Return [X, Y] of the center of cell containing provided text 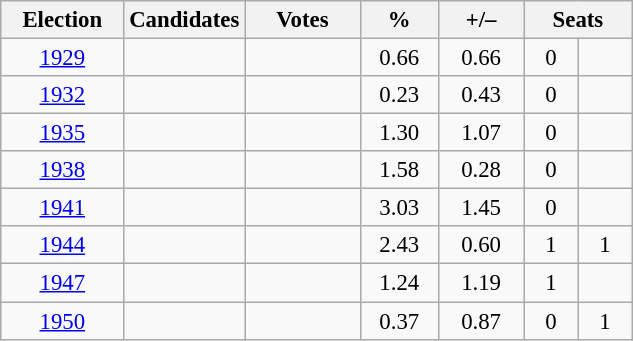
1.58 [399, 170]
1.30 [399, 133]
1944 [62, 245]
1.24 [399, 283]
Votes [303, 20]
0.60 [481, 245]
1.19 [481, 283]
0.43 [481, 95]
1929 [62, 58]
1935 [62, 133]
1932 [62, 95]
Candidates [184, 20]
1947 [62, 283]
2.43 [399, 245]
% [399, 20]
0.28 [481, 170]
0.87 [481, 321]
Seats [578, 20]
Election [62, 20]
+/– [481, 20]
0.23 [399, 95]
1.45 [481, 208]
1950 [62, 321]
0.37 [399, 321]
1941 [62, 208]
1938 [62, 170]
3.03 [399, 208]
1.07 [481, 133]
